Extract the [x, y] coordinate from the center of the cell holding the provided text.  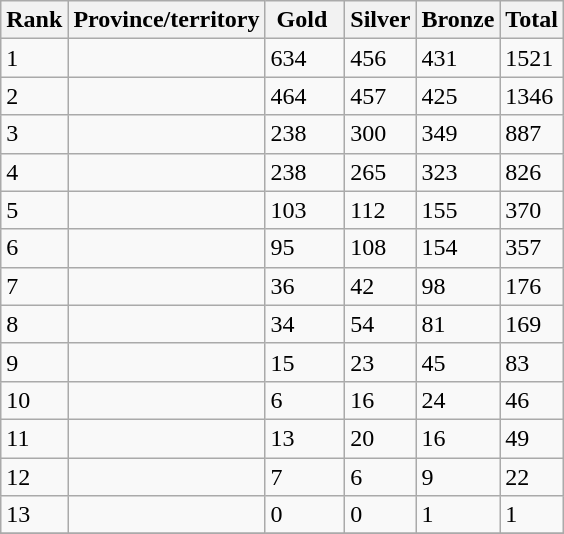
265 [380, 172]
1346 [532, 96]
169 [532, 324]
Silver [380, 20]
5 [34, 210]
20 [380, 438]
98 [458, 286]
425 [458, 96]
1521 [532, 58]
323 [458, 172]
155 [458, 210]
22 [532, 477]
42 [380, 286]
12 [34, 477]
Province/territory [166, 20]
370 [532, 210]
11 [34, 438]
83 [532, 362]
49 [532, 438]
103 [305, 210]
464 [305, 96]
45 [458, 362]
8 [34, 324]
Bronze [458, 20]
357 [532, 248]
457 [380, 96]
887 [532, 134]
154 [458, 248]
3 [34, 134]
Rank [34, 20]
Gold [305, 20]
95 [305, 248]
4 [34, 172]
108 [380, 248]
431 [458, 58]
10 [34, 400]
349 [458, 134]
300 [380, 134]
826 [532, 172]
34 [305, 324]
15 [305, 362]
112 [380, 210]
46 [532, 400]
54 [380, 324]
176 [532, 286]
36 [305, 286]
634 [305, 58]
24 [458, 400]
2 [34, 96]
81 [458, 324]
23 [380, 362]
Total [532, 20]
456 [380, 58]
